For the text-containing cell, return its midpoint in [x, y] coordinate format. 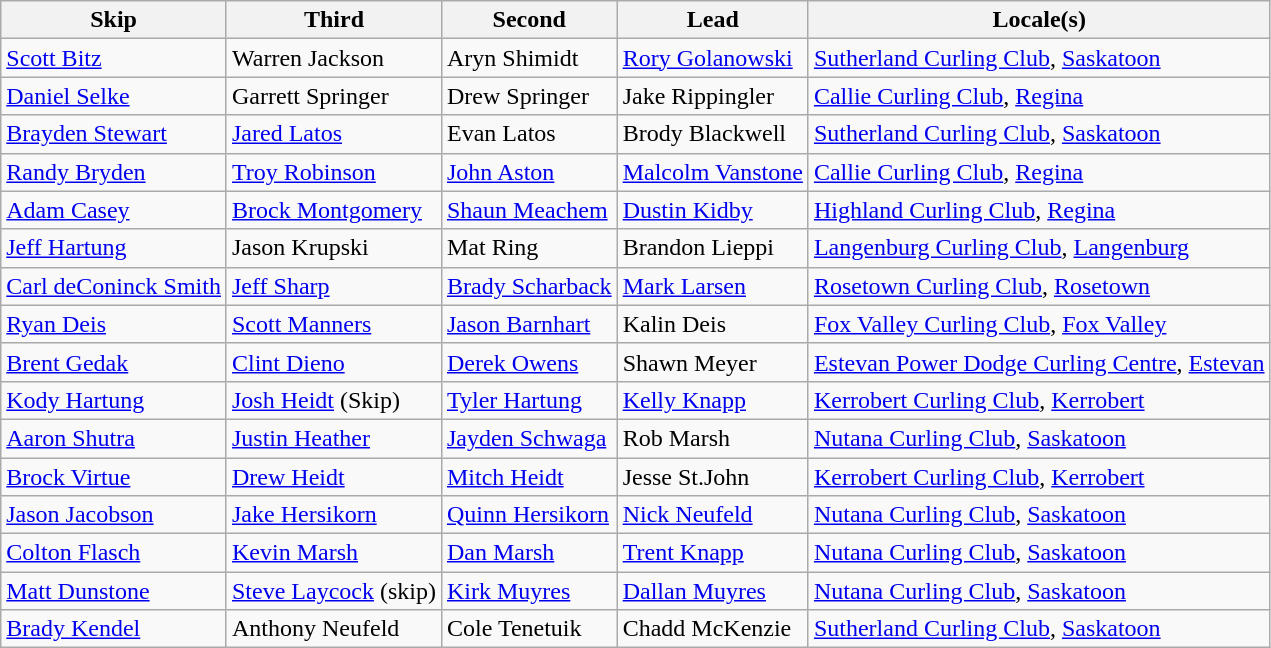
Kody Hartung [114, 400]
Daniel Selke [114, 96]
Clint Dieno [334, 362]
Adam Casey [114, 210]
Jake Hersikorn [334, 515]
Trent Knapp [712, 553]
Brayden Stewart [114, 134]
Tyler Hartung [529, 400]
Brock Virtue [114, 477]
Jesse St.John [712, 477]
Kalin Deis [712, 324]
Fox Valley Curling Club, Fox Valley [1039, 324]
Aryn Shimidt [529, 58]
Jared Latos [334, 134]
Highland Curling Club, Regina [1039, 210]
Anthony Neufeld [334, 629]
Kevin Marsh [334, 553]
Garrett Springer [334, 96]
Drew Springer [529, 96]
Brady Scharback [529, 286]
Jeff Hartung [114, 248]
Shawn Meyer [712, 362]
John Aston [529, 172]
Ryan Deis [114, 324]
Jake Rippingler [712, 96]
Carl deConinck Smith [114, 286]
Quinn Hersikorn [529, 515]
Aaron Shutra [114, 438]
Chadd McKenzie [712, 629]
Steve Laycock (skip) [334, 591]
Mitch Heidt [529, 477]
Derek Owens [529, 362]
Drew Heidt [334, 477]
Jason Jacobson [114, 515]
Rosetown Curling Club, Rosetown [1039, 286]
Kirk Muyres [529, 591]
Langenburg Curling Club, Langenburg [1039, 248]
Scott Manners [334, 324]
Troy Robinson [334, 172]
Locale(s) [1039, 20]
Dan Marsh [529, 553]
Jayden Schwaga [529, 438]
Jeff Sharp [334, 286]
Brandon Lieppi [712, 248]
Jason Krupski [334, 248]
Nick Neufeld [712, 515]
Warren Jackson [334, 58]
Rob Marsh [712, 438]
Colton Flasch [114, 553]
Brody Blackwell [712, 134]
Randy Bryden [114, 172]
Evan Latos [529, 134]
Josh Heidt (Skip) [334, 400]
Mark Larsen [712, 286]
Third [334, 20]
Dustin Kidby [712, 210]
Malcolm Vanstone [712, 172]
Skip [114, 20]
Brock Montgomery [334, 210]
Second [529, 20]
Dallan Muyres [712, 591]
Cole Tenetuik [529, 629]
Brent Gedak [114, 362]
Matt Dunstone [114, 591]
Jason Barnhart [529, 324]
Mat Ring [529, 248]
Kelly Knapp [712, 400]
Justin Heather [334, 438]
Rory Golanowski [712, 58]
Brady Kendel [114, 629]
Shaun Meachem [529, 210]
Scott Bitz [114, 58]
Estevan Power Dodge Curling Centre, Estevan [1039, 362]
Lead [712, 20]
